From the cell containing the given text, extract its center point as [X, Y] coordinate. 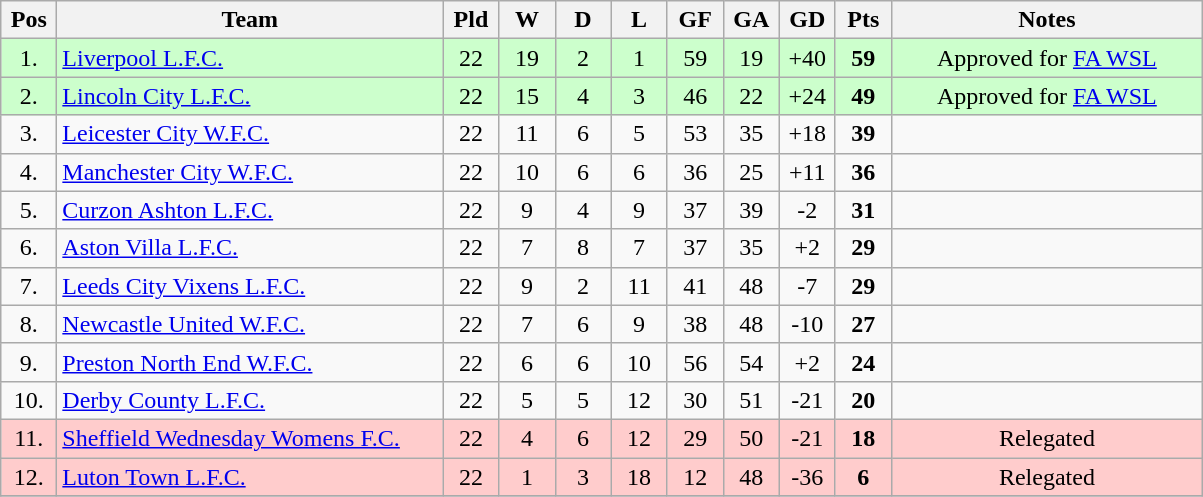
+24 [807, 96]
L [639, 20]
41 [695, 286]
Leeds City Vixens L.F.C. [250, 286]
54 [751, 362]
38 [695, 324]
24 [863, 362]
31 [863, 210]
27 [863, 324]
Curzon Ashton L.F.C. [250, 210]
49 [863, 96]
Luton Town L.F.C. [250, 477]
D [583, 20]
56 [695, 362]
+40 [807, 58]
8. [29, 324]
Sheffield Wednesday Womens F.C. [250, 438]
Team [250, 20]
7. [29, 286]
3. [29, 134]
Notes [1046, 20]
Pos [29, 20]
Manchester City W.F.C. [250, 172]
Newcastle United W.F.C. [250, 324]
GD [807, 20]
8 [583, 248]
W [527, 20]
9. [29, 362]
Pld [471, 20]
53 [695, 134]
4. [29, 172]
51 [751, 400]
6. [29, 248]
12. [29, 477]
25 [751, 172]
Aston Villa L.F.C. [250, 248]
Preston North End W.F.C. [250, 362]
11. [29, 438]
Leicester City W.F.C. [250, 134]
Lincoln City L.F.C. [250, 96]
GF [695, 20]
-2 [807, 210]
10. [29, 400]
-10 [807, 324]
1. [29, 58]
+18 [807, 134]
5. [29, 210]
15 [527, 96]
-36 [807, 477]
2. [29, 96]
+11 [807, 172]
Derby County L.F.C. [250, 400]
46 [695, 96]
-7 [807, 286]
Liverpool L.F.C. [250, 58]
50 [751, 438]
20 [863, 400]
30 [695, 400]
Pts [863, 20]
GA [751, 20]
